Output the [x, y] coordinate of the center of the cell containing the given text.  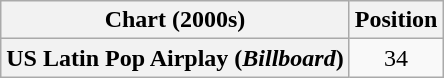
US Latin Pop Airplay (Billboard) [175, 58]
Position [396, 20]
Chart (2000s) [175, 20]
34 [396, 58]
